Identify which cell holds the provided text, then report its (x, y) central coordinate. 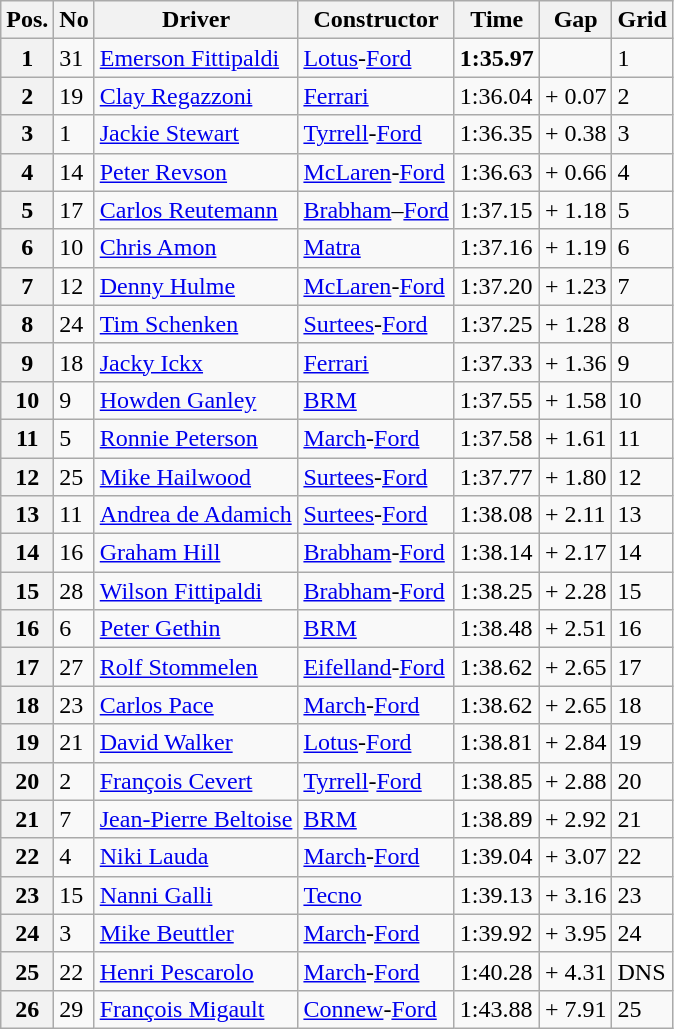
Carlos Pace (196, 705)
Chris Amon (196, 248)
David Walker (196, 743)
Howden Ganley (196, 400)
+ 0.07 (576, 96)
+ 2.51 (576, 629)
31 (74, 58)
1:36.04 (496, 96)
1:36.35 (496, 134)
Peter Gethin (196, 629)
1:38.89 (496, 819)
1:38.14 (496, 553)
Jacky Ickx (196, 362)
Jean-Pierre Beltoise (196, 819)
+ 1.61 (576, 438)
+ 2.11 (576, 515)
Time (496, 20)
+ 3.07 (576, 857)
1:36.63 (496, 172)
+ 2.17 (576, 553)
Henri Pescarolo (196, 971)
Denny Hulme (196, 286)
+ 2.28 (576, 591)
+ 3.95 (576, 933)
Tim Schenken (196, 324)
1:35.97 (496, 58)
+ 1.18 (576, 210)
Emerson Fittipaldi (196, 58)
+ 0.38 (576, 134)
+ 1.80 (576, 477)
29 (74, 1009)
27 (74, 667)
Ronnie Peterson (196, 438)
+ 0.66 (576, 172)
DNS (642, 971)
+ 7.91 (576, 1009)
+ 3.16 (576, 895)
Jackie Stewart (196, 134)
1:38.08 (496, 515)
1:37.20 (496, 286)
26 (28, 1009)
Pos. (28, 20)
1:39.92 (496, 933)
François Migault (196, 1009)
+ 1.23 (576, 286)
Mike Beuttler (196, 933)
+ 1.28 (576, 324)
+ 1.19 (576, 248)
1:37.55 (496, 400)
Constructor (376, 20)
+ 1.58 (576, 400)
1:37.33 (496, 362)
Niki Lauda (196, 857)
Clay Regazzoni (196, 96)
1:37.15 (496, 210)
1:38.85 (496, 781)
Rolf Stommelen (196, 667)
1:37.25 (496, 324)
Andrea de Adamich (196, 515)
+ 1.36 (576, 362)
1:39.13 (496, 895)
+ 2.84 (576, 743)
Nanni Galli (196, 895)
No (74, 20)
1:38.48 (496, 629)
1:43.88 (496, 1009)
28 (74, 591)
+ 2.88 (576, 781)
+ 2.92 (576, 819)
Eifelland-Ford (376, 667)
1:40.28 (496, 971)
Carlos Reutemann (196, 210)
1:37.58 (496, 438)
Connew-Ford (376, 1009)
Graham Hill (196, 553)
Mike Hailwood (196, 477)
Tecno (376, 895)
François Cevert (196, 781)
1:37.77 (496, 477)
1:38.81 (496, 743)
Peter Revson (196, 172)
1:38.25 (496, 591)
Grid (642, 20)
1:37.16 (496, 248)
+ 4.31 (576, 971)
Gap (576, 20)
Driver (196, 20)
1:39.04 (496, 857)
Brabham–Ford (376, 210)
Wilson Fittipaldi (196, 591)
Matra (376, 248)
